Find where the given text appears and provide that cell's center as (X, Y) coordinate. 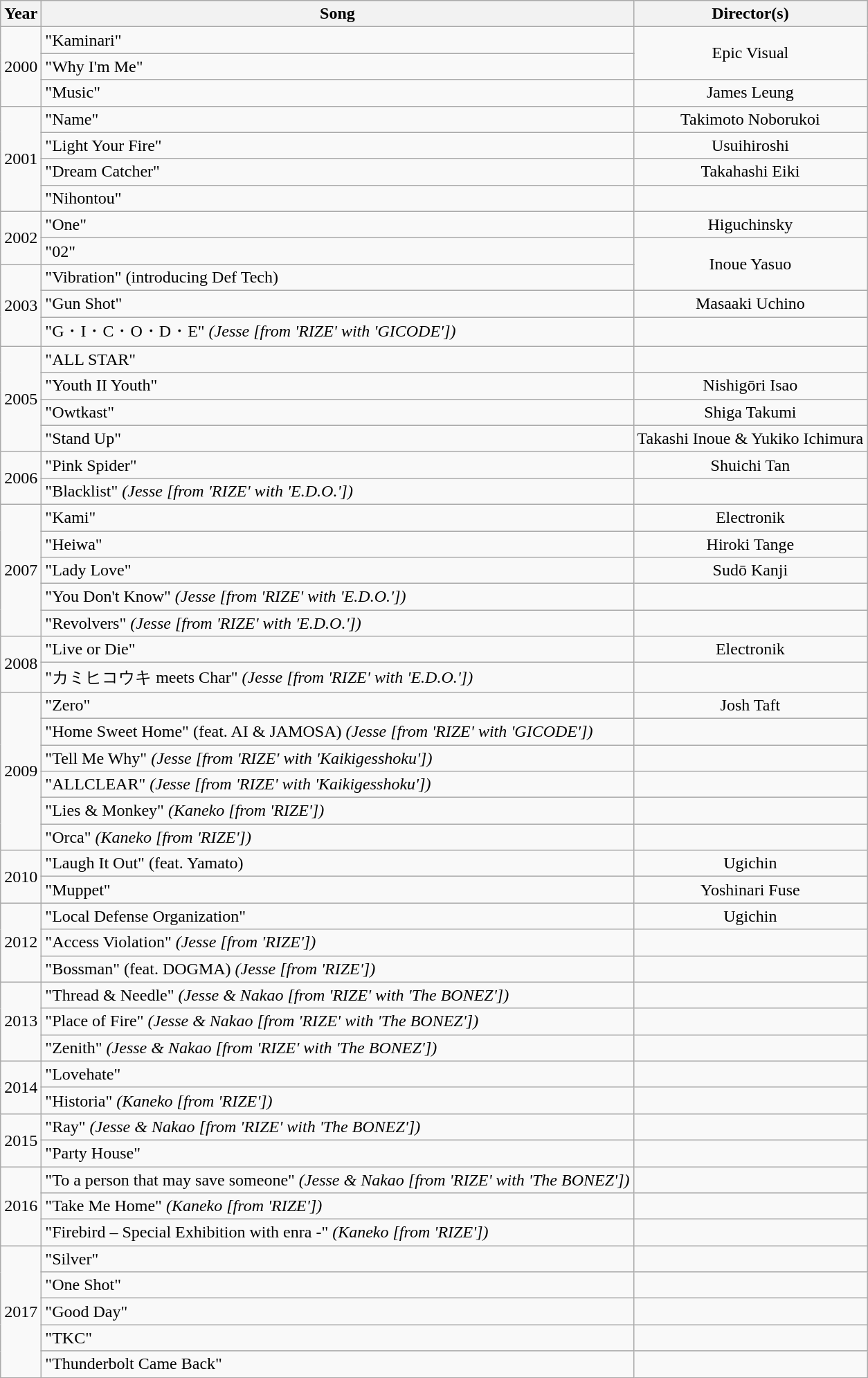
"One" (338, 224)
"Thunderbolt Came Back" (338, 1364)
Masaaki Uchino (750, 303)
"Blacklist" (Jesse [from 'RIZE' with 'E.D.O.']) (338, 491)
"カミヒコウキ meets Char" (Jesse [from 'RIZE' with 'E.D.O.']) (338, 677)
Nishigōri Isao (750, 386)
2002 (21, 238)
"Youth II Youth" (338, 386)
"Stand Up" (338, 438)
"Good Day" (338, 1312)
"TKC" (338, 1338)
2001 (21, 159)
"Orca" (Kaneko [from 'RIZE']) (338, 837)
"Historia" (Kaneko [from 'RIZE']) (338, 1100)
Inoue Yasuo (750, 264)
2015 (21, 1140)
James Leung (750, 93)
"Lady Love" (338, 571)
"Zenith" (Jesse & Nakao [from 'RIZE' with 'The BONEZ']) (338, 1048)
"Pink Spider" (338, 465)
2008 (21, 665)
"Lovehate" (338, 1074)
"Firebird – Special Exhibition with enra -" (Kaneko [from 'RIZE']) (338, 1233)
Hiroki Tange (750, 544)
Takimoto Noborukoi (750, 119)
2003 (21, 305)
"Live or Die" (338, 650)
"Revolvers" (Jesse [from 'RIZE' with 'E.D.O.']) (338, 623)
"Home Sweet Home" (feat. AI & JAMOSA) (Jesse [from 'RIZE' with 'GICODE']) (338, 731)
Shiga Takumi (750, 412)
"Zero" (338, 705)
Takahashi Eiki (750, 172)
"Tell Me Why" (Jesse [from 'RIZE' with 'Kaikigesshoku']) (338, 758)
"Laugh It Out" (feat. Yamato) (338, 864)
Year (21, 14)
2010 (21, 877)
"Silver" (338, 1259)
"Name" (338, 119)
"Local Defense Organization" (338, 916)
Epic Visual (750, 53)
Song (338, 14)
2009 (21, 771)
Sudō Kanji (750, 571)
"Muppet" (338, 890)
2014 (21, 1087)
Director(s) (750, 14)
2013 (21, 1021)
"Kami" (338, 517)
"Place of Fire" (Jesse & Nakao [from 'RIZE' with 'The BONEZ']) (338, 1021)
"Thread & Needle" (Jesse & Nakao [from 'RIZE' with 'The BONEZ']) (338, 995)
"G・I・C・O・D・E" (Jesse [from 'RIZE' with 'GICODE']) (338, 332)
2017 (21, 1312)
2005 (21, 399)
"Dream Catcher" (338, 172)
"Why I'm Me" (338, 66)
"Nihontou" (338, 198)
"Light Your Fire" (338, 145)
"Ray" (Jesse & Nakao [from 'RIZE' with 'The BONEZ']) (338, 1127)
"Music" (338, 93)
"Lies & Monkey" (Kaneko [from 'RIZE']) (338, 811)
"Access Violation" (Jesse [from 'RIZE']) (338, 942)
"Vibration" (introducing Def Tech) (338, 277)
"Kaminari" (338, 40)
"ALLCLEAR" (Jesse [from 'RIZE' with 'Kaikigesshoku']) (338, 785)
"Bossman" (feat. DOGMA) (Jesse [from 'RIZE']) (338, 969)
"One Shot" (338, 1285)
Usuihiroshi (750, 145)
Josh Taft (750, 705)
"Party House" (338, 1153)
2000 (21, 66)
"Gun Shot" (338, 303)
"To a person that may save someone" (Jesse & Nakao [from 'RIZE' with 'The BONEZ']) (338, 1179)
Higuchinsky (750, 224)
"Heiwa" (338, 544)
Takashi Inoue & Yukiko Ichimura (750, 438)
"02" (338, 251)
2016 (21, 1206)
Yoshinari Fuse (750, 890)
"Owtkast" (338, 412)
2006 (21, 478)
2007 (21, 570)
"Take Me Home" (Kaneko [from 'RIZE']) (338, 1206)
2012 (21, 942)
"ALL STAR" (338, 359)
"You Don't Know" (Jesse [from 'RIZE' with 'E.D.O.']) (338, 597)
Shuichi Tan (750, 465)
